Identify which cell holds the provided text, then report its (X, Y) central coordinate. 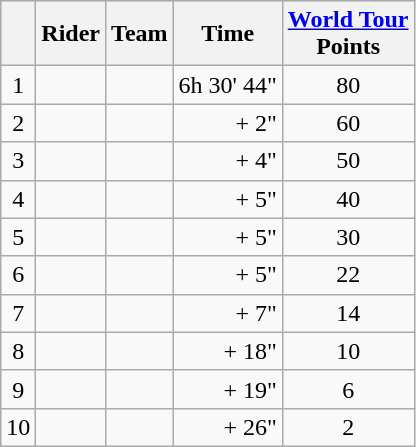
+ 19" (228, 389)
22 (348, 275)
3 (18, 161)
Rider (71, 34)
30 (348, 237)
4 (18, 199)
5 (18, 237)
50 (348, 161)
World Tour Points (348, 34)
1 (18, 85)
14 (348, 313)
80 (348, 85)
+ 18" (228, 351)
Team (140, 34)
Time (228, 34)
8 (18, 351)
9 (18, 389)
6h 30' 44" (228, 85)
40 (348, 199)
+ 26" (228, 427)
60 (348, 123)
7 (18, 313)
+ 2" (228, 123)
+ 7" (228, 313)
+ 4" (228, 161)
